Return the [X, Y] coordinate for the center point of the cell that contains the specified text.  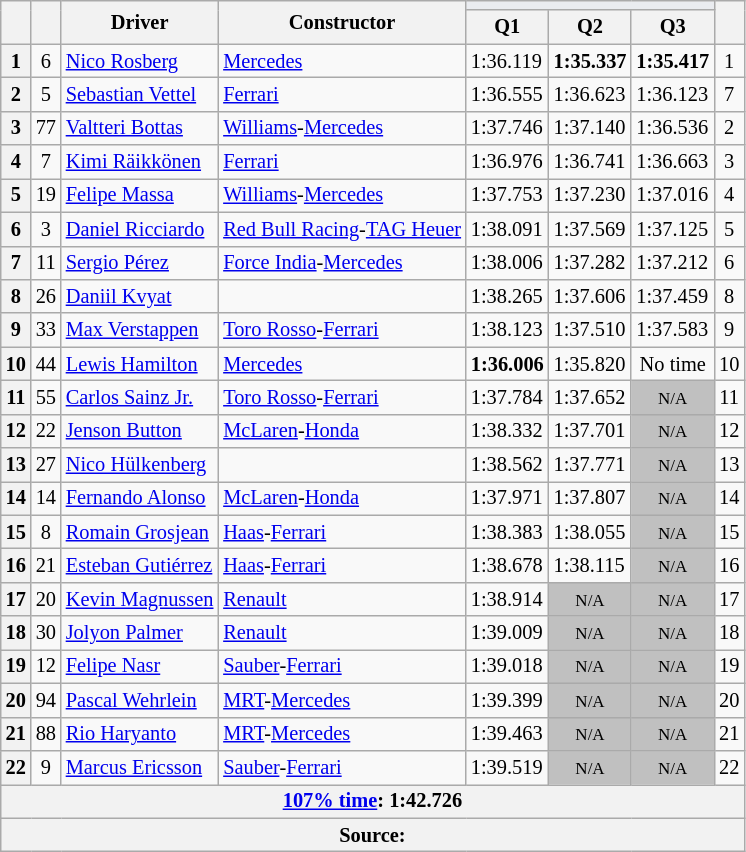
33 [46, 330]
Jolyon Palmer [140, 633]
1:38.265 [508, 296]
1:37.753 [508, 195]
1:37.510 [590, 330]
1:39.009 [508, 633]
1:38.914 [508, 599]
1:36.123 [672, 94]
1:37.016 [672, 195]
Q1 [508, 27]
1:38.123 [508, 330]
1:39.463 [508, 734]
1:36.536 [672, 128]
1:39.399 [508, 700]
Sebastian Vettel [140, 94]
1:38.678 [508, 565]
Max Verstappen [140, 330]
1:37.701 [590, 431]
30 [46, 633]
1:37.140 [590, 128]
55 [46, 397]
1:37.459 [672, 296]
Nico Rosberg [140, 61]
1:37.569 [590, 229]
Fernando Alonso [140, 498]
Sergio Pérez [140, 263]
Red Bull Racing-TAG Heuer [342, 229]
1:37.230 [590, 195]
Nico Hülkenberg [140, 465]
1:36.976 [508, 162]
1:37.784 [508, 397]
No time [672, 364]
Pascal Wehrlein [140, 700]
Felipe Nasr [140, 666]
1:37.212 [672, 263]
1:38.562 [508, 465]
Rio Haryanto [140, 734]
Valtteri Bottas [140, 128]
26 [46, 296]
Daniel Ricciardo [140, 229]
1:37.771 [590, 465]
Romain Grosjean [140, 532]
1:38.006 [508, 263]
Marcus Ericsson [140, 767]
1:38.091 [508, 229]
1:38.383 [508, 532]
Felipe Massa [140, 195]
Driver [140, 22]
1:36.006 [508, 364]
1:36.741 [590, 162]
Kevin Magnussen [140, 599]
Force India-Mercedes [342, 263]
1:37.125 [672, 229]
1:36.623 [590, 94]
Source: [372, 835]
1:37.746 [508, 128]
Carlos Sainz Jr. [140, 397]
Jenson Button [140, 431]
1:36.663 [672, 162]
1:36.555 [508, 94]
1:35.820 [590, 364]
Daniil Kvyat [140, 296]
27 [46, 465]
1:37.807 [590, 498]
88 [46, 734]
1:37.282 [590, 263]
77 [46, 128]
Lewis Hamilton [140, 364]
Q2 [590, 27]
1:37.652 [590, 397]
107% time: 1:42.726 [372, 801]
1:39.018 [508, 666]
1:38.055 [590, 532]
Kimi Räikkönen [140, 162]
Q3 [672, 27]
1:39.519 [508, 767]
1:38.115 [590, 565]
Esteban Gutiérrez [140, 565]
1:37.583 [672, 330]
94 [46, 700]
1:35.417 [672, 61]
44 [46, 364]
Constructor [342, 22]
1:37.606 [590, 296]
1:36.119 [508, 61]
1:37.971 [508, 498]
1:38.332 [508, 431]
1:35.337 [590, 61]
